Pinpoint the cell where the given text exists, returning its (x, y) midpoint coordinate. 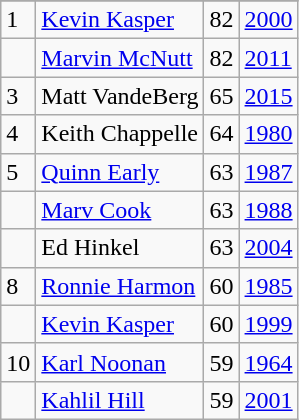
Ed Hinkel (120, 248)
Karl Noonan (120, 362)
5 (18, 172)
1 (18, 20)
2015 (268, 96)
1980 (268, 134)
Quinn Early (120, 172)
8 (18, 286)
1988 (268, 210)
1987 (268, 172)
Matt VandeBerg (120, 96)
3 (18, 96)
2004 (268, 248)
10 (18, 362)
1985 (268, 286)
65 (222, 96)
Keith Chappelle (120, 134)
2000 (268, 20)
Marvin McNutt (120, 58)
Kahlil Hill (120, 400)
1964 (268, 362)
4 (18, 134)
64 (222, 134)
Ronnie Harmon (120, 286)
2001 (268, 400)
1999 (268, 324)
2011 (268, 58)
Marv Cook (120, 210)
